Find where the given text appears and provide that cell's center as [X, Y] coordinate. 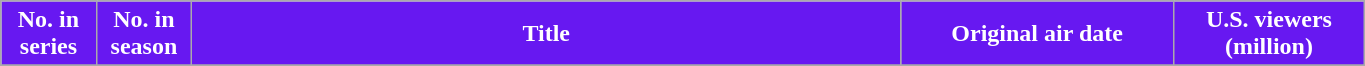
No. inseason [144, 34]
Title [546, 34]
Original air date [1038, 34]
U.S. viewers(million) [1268, 34]
No. inseries [48, 34]
